Identify which cell holds the provided text, then report its [x, y] central coordinate. 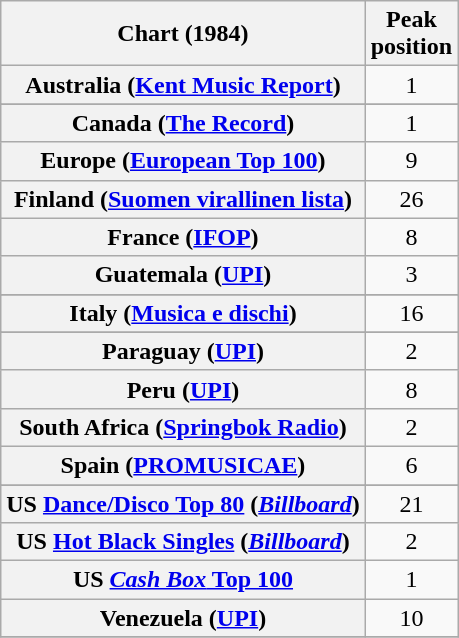
US Dance/Disco Top 80 (Billboard) [183, 503]
16 [411, 313]
US Hot Black Singles (Billboard) [183, 542]
3 [411, 275]
US Cash Box Top 100 [183, 580]
Canada (The Record) [183, 123]
21 [411, 503]
Spain (PROMUSICAE) [183, 465]
10 [411, 618]
6 [411, 465]
9 [411, 161]
Finland (Suomen virallinen lista) [183, 199]
Paraguay (UPI) [183, 351]
Venezuela (UPI) [183, 618]
Australia (Kent Music Report) [183, 85]
Italy (Musica e dischi) [183, 313]
Peakposition [411, 34]
Chart (1984) [183, 34]
South Africa (Springbok Radio) [183, 427]
France (IFOP) [183, 237]
26 [411, 199]
Guatemala (UPI) [183, 275]
Europe (European Top 100) [183, 161]
Peru (UPI) [183, 389]
